Search for the cell housing the specified text and yield its (X, Y) center coordinate. 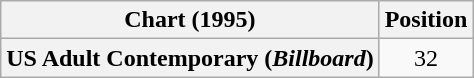
32 (426, 58)
Position (426, 20)
US Adult Contemporary (Billboard) (190, 58)
Chart (1995) (190, 20)
